Return the [X, Y] coordinate for the center point of the cell that contains the specified text.  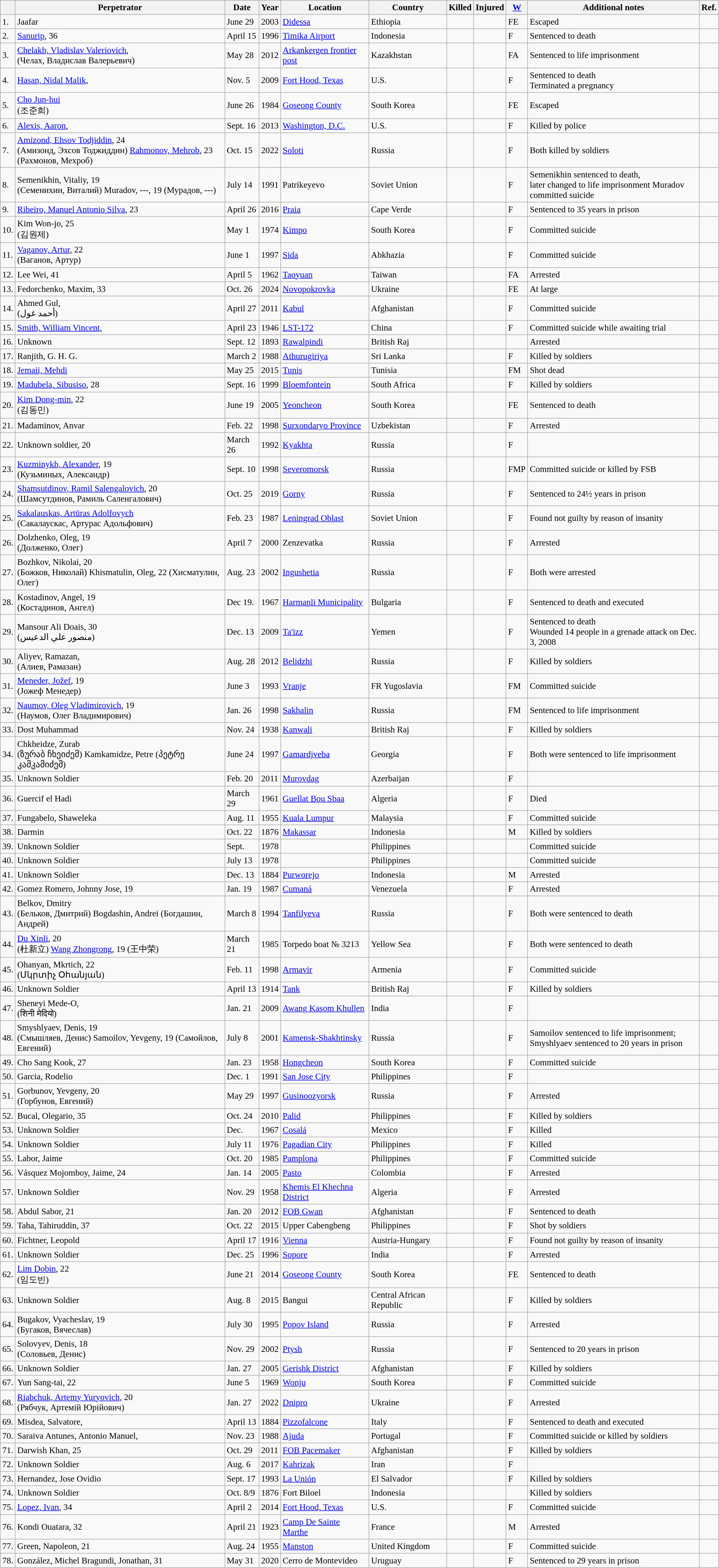
1976 [270, 1144]
Fedorchenko, Maxim, 33 [120, 289]
40. [8, 861]
El Salvador [408, 1479]
Kanwali [325, 730]
54. [8, 1144]
Dec. 1 [242, 1077]
1999 [270, 385]
1992 [270, 445]
8. [8, 185]
Nov. 23 [242, 1436]
Jemaii, Mehdi [120, 370]
June 26 [242, 105]
Oct. 15 [242, 150]
May 1 [242, 230]
Jan. 23 [242, 1063]
11. [8, 256]
28. [8, 602]
Ahmed Gul, (أحمد غول) [120, 309]
44. [8, 944]
Arkankergen frontier post [325, 55]
Hasan, Nidal Malik, [120, 80]
10. [8, 230]
Labor, Jaime [120, 1159]
72. [8, 1465]
Injured [490, 8]
Semenikhin, Vitaliy, 19(Семенихин, Виталий) Muradov, ---, 19 (Мурадов, ---) [120, 185]
Ohanyan, Mkrtich, 22(Մկրտիչ Օհանյան) [120, 970]
March 21 [242, 944]
June 1 [242, 256]
Perpetrator [120, 8]
Yemen [408, 632]
Ref. [709, 8]
Azerbaijan [408, 779]
June 5 [242, 1383]
36. [8, 798]
Patrikeyevo [325, 185]
Sida [325, 256]
Yeoncheon [325, 405]
58. [8, 1212]
25. [8, 519]
49. [8, 1063]
18. [8, 370]
39. [8, 846]
Fungabelo, Shaweleka [120, 818]
Leningrad Oblast [325, 519]
France [408, 1527]
Meneder, Jožef, 19(Јожеф Менедер) [120, 686]
April 17 [242, 1240]
78. [8, 1560]
Ingushetia [325, 572]
Committed suicide or killed by soldiers [614, 1436]
April 23 [242, 328]
Shamsutdinov, Ramil Salengalovich, 20(Шамсутдинов, Рамиль Саленгалович) [120, 494]
April 15 [242, 36]
Solovyev, Denis, 18(Соловьев, Денис) [120, 1349]
FOB Pacemaker [325, 1450]
37. [8, 818]
La Unión [325, 1479]
June 3 [242, 686]
Didessa [325, 22]
Yun Sang-tai, 22 [120, 1383]
Harmanli Municipality [325, 602]
5. [8, 105]
Sentenced to 29 years in prison [614, 1560]
1. [8, 22]
69. [8, 1422]
Abdul Sabor, 21 [120, 1212]
Chelakh, Vladislav Valeriovich, (Челах, Владислав Валерьевич) [120, 55]
Jan. 26 [242, 710]
Gorbunov, Yevgeny, 20(Горбунов, Евгений) [120, 1096]
April 21 [242, 1527]
Ribeiro, Manuel Antonio Silva, 23 [120, 210]
Abkhazia [408, 256]
Ranjith, G. H. G. [120, 356]
Ajuda [325, 1436]
14. [8, 309]
Vásquez Mojomboy, Jaime, 24 [120, 1173]
Lee Wei, 41 [120, 274]
Austria-Hungary [408, 1240]
Kostadinov, Angel, 19(Костадинов, Ангел) [120, 602]
Cosalá [325, 1130]
Pagadian City [325, 1144]
57. [8, 1192]
Year [270, 8]
27. [8, 572]
Pasto [325, 1173]
April 5 [242, 274]
March 2 [242, 356]
April 26 [242, 210]
Sept. 12 [242, 342]
Severomorsk [325, 469]
1984 [270, 105]
Feb. 22 [242, 425]
1969 [270, 1383]
W [517, 8]
2013 [270, 126]
Oct. 24 [242, 1116]
San Jose City [325, 1077]
Bangui [325, 1300]
Malaysia [408, 818]
Ptysh [325, 1349]
China [408, 328]
16. [8, 342]
Dolzhenko, Oleg, 19(Долженко, Олег) [120, 543]
Du Xinli, 20(杜新立) Wang Zhongrong, 19 (王中荣) [120, 944]
April 27 [242, 309]
71. [8, 1450]
Khemis El Khechna District [325, 1192]
Both killed by soldiers [614, 150]
Kimpo [325, 230]
52. [8, 1116]
Central African Republic [408, 1300]
Kabul [325, 309]
Semenikhin sentenced to death,later changed to life imprisonment Muradov committed suicide [614, 185]
Bucal, Olegario, 35 [120, 1116]
2001 [270, 1038]
33. [8, 730]
31. [8, 686]
Makassar [325, 832]
2010 [270, 1116]
Bozhkov, Nikolai, 20(Божков, Николай) Khismatulin, Oleg, 22 (Хисматулин, Олег) [120, 572]
Misdea, Salvatore, [120, 1422]
Belkov, Dmitry(Бельков, Дмитрий) Bogdashin, Andrei (Богдашин, Андрей) [120, 914]
Taha, Tahiruddin, 37 [120, 1226]
Cho Jun-hui(조준희) [120, 105]
Sept. [242, 846]
6. [8, 126]
Vienna [325, 1240]
Sentenced to 20 years in prison [614, 1349]
Manston [325, 1546]
64. [8, 1325]
2020 [270, 1560]
Madaminov, Anvar [120, 425]
Portugal [408, 1436]
Italy [408, 1422]
Mexico [408, 1130]
Kahrizak [325, 1465]
Aliyev, Ramazan, (Алиев, Рамазан) [120, 661]
Wonju [325, 1383]
55. [8, 1159]
Feb. 23 [242, 519]
Gorny [325, 494]
Nov. 5 [242, 80]
74. [8, 1493]
Venezuela [408, 889]
67. [8, 1383]
Committed suicide or killed by FSB [614, 469]
Jan. 14 [242, 1173]
Guercif el Hadi [120, 798]
Sept. 10 [242, 469]
May 28 [242, 55]
Pizzofalcone [325, 1422]
Awang Kasom Khullen [325, 1008]
Additional notes [614, 8]
Tunis [325, 370]
65. [8, 1349]
9. [8, 210]
60. [8, 1240]
Lim Dobin, 22(임도빈) [120, 1275]
Oct. 8/9 [242, 1493]
Smith, William Vincent, [120, 328]
Lopez, Ivan, 34 [120, 1507]
63. [8, 1300]
Aug. 28 [242, 661]
Chkheidze, Zurab(ზურაბ ჩხეიძემ) Kamkamidze, Petre (პეტრე კამკამიძემ) [120, 754]
Dec. [242, 1130]
Sept. 17 [242, 1479]
July 30 [242, 1325]
FR Yugoslavia [408, 686]
Kuala Lumpur [325, 818]
Madubela, Sibusiso, 28 [120, 385]
Armavir [325, 970]
Dec 19. [242, 602]
1974 [270, 230]
51. [8, 1096]
Gamardjveba [325, 754]
Cape Verde [408, 210]
22. [8, 445]
Upper Cabengbeng [325, 1226]
Aug. 8 [242, 1300]
Cerro de Montevideo [325, 1560]
Gerishk District [325, 1369]
June 21 [242, 1275]
1946 [270, 328]
Sentenced to deathWounded 14 people in a grenade attack on Dec. 3, 2008 [614, 632]
Feb. 11 [242, 970]
June 29 [242, 22]
50. [8, 1077]
Palid [325, 1116]
Oct. 25 [242, 494]
Bloemfontein [325, 385]
May 31 [242, 1560]
Saraiva Antunes, Antonio Manuel, [120, 1436]
Oct. 29 [242, 1450]
Kondi Ouatara, 32 [120, 1527]
April 2 [242, 1507]
Tanfilyeva [325, 914]
Ethiopia [408, 22]
1961 [270, 798]
1938 [270, 730]
38. [8, 832]
2024 [270, 289]
Kim Dong-min, 22(김동민) [120, 405]
20. [8, 405]
Surxondaryo Province [325, 425]
Killed by police [614, 126]
Dec. 25 [242, 1254]
75. [8, 1507]
30. [8, 661]
15. [8, 328]
26. [8, 543]
1962 [270, 274]
Rawalpindi [325, 342]
Murovdag [325, 779]
2019 [270, 494]
Novopokrovka [325, 289]
April 7 [242, 543]
Date [242, 8]
Smyshlyaev, Denis, 19(Смышляев, Денис) Samoilov, Yevgeny, 19 (Самойлов, Евгений) [120, 1038]
Darmin [120, 832]
Shot by soldiers [614, 1226]
Taoyuan [325, 274]
Hongcheon [325, 1063]
Feb. 20 [242, 779]
June 24 [242, 754]
July 13 [242, 861]
Vaganov, Artur, 22(Ваганов, Артур) [120, 256]
May 25 [242, 370]
Samoilov sentenced to life imprisonment;Smyshlyaev sentenced to 20 years in prison [614, 1038]
42. [8, 889]
45. [8, 970]
Bugakov, Vyacheslav, 19(Бугаков, Вячеслав) [120, 1325]
Tank [325, 989]
Bulgaria [408, 602]
Guellat Bou Sbaa [325, 798]
Jan. 20 [242, 1212]
González, Michel Bragundi, Jonathan, 31 [120, 1560]
Zenzevatka [325, 543]
2016 [270, 210]
Camp De Sainte Marthe [325, 1527]
Darwish Khan, 25 [120, 1450]
3. [8, 55]
United Kingdom [408, 1546]
Unknown soldier, 20 [120, 445]
66. [8, 1369]
Cumaná [325, 889]
61. [8, 1254]
Kyakhta [325, 445]
Country [408, 8]
Committed suicide while awaiting trial [614, 328]
Washington, D.C. [325, 126]
Mansour Ali Doais, 30(منصور علي الدعيس) [120, 632]
Kamensk-Shakhtinsky [325, 1038]
South Africa [408, 385]
56. [8, 1173]
Nov. 24 [242, 730]
73. [8, 1479]
Oct. 20 [242, 1159]
1994 [270, 914]
July 11 [242, 1144]
Fichtner, Leopold [120, 1240]
Popov Island [325, 1325]
Purworejo [325, 875]
Iran [408, 1465]
1914 [270, 989]
Soloti [325, 150]
Sentenced to deathTerminated a pregnancy [614, 80]
Hernandez, Jose Ovidio [120, 1479]
Alexis, Aaron, [120, 126]
FMP [517, 469]
Armenia [408, 970]
Riabchuk, Artemy Yuryovich, 20(Рябчук, Артемій Юрійович) [120, 1402]
Uruguay [408, 1560]
2003 [270, 22]
Sanurip, 36 [120, 36]
Amizond, Ehsov Todjiddin, 24(Амизонд, Эхсов Тоджиддин) Rahmonov, Mehrob, 23 (Рахмонов, Мехроб) [120, 150]
Kuzminykh, Alexander, 19(Кузьминых, Александр) [120, 469]
Yellow Sea [408, 944]
13. [8, 289]
Praia [325, 210]
Gomez Romero, Johnny Jose, 19 [120, 889]
Dost Muhammad [120, 730]
1923 [270, 1527]
Fort Biloel [325, 1493]
70. [8, 1436]
2. [8, 36]
Sopore [325, 1254]
Dnipro [325, 1402]
July 8 [242, 1038]
Aug. 23 [242, 572]
Timika Airport [325, 36]
2000 [270, 543]
Died [614, 798]
Belidzhi [325, 661]
Naumov, Oleg Vladimirovich, 19(Наумов, Олег Владимирович) [120, 710]
Uzbekistan [408, 425]
7. [8, 150]
June 19 [242, 405]
Sakhalin [325, 710]
12. [8, 274]
Sakalauskas, Artūras Adolfovych(Сакалаускас, Артурас Адольфович) [120, 519]
4. [8, 80]
47. [8, 1008]
Aug. 24 [242, 1546]
Georgia [408, 754]
35. [8, 779]
2017 [270, 1465]
43. [8, 914]
Torpedo boat № 3213 [325, 944]
Location [325, 8]
Kazakhstan [408, 55]
Jan. 21 [242, 1008]
Sheneyi Mede-O, (शिनी मेदियो) [120, 1008]
July 14 [242, 185]
Cho Sang Kook, 27 [120, 1063]
Tunisia [408, 370]
32. [8, 710]
Vranje [325, 686]
Aug. 11 [242, 818]
17. [8, 356]
Both were sentenced to life imprisonment [614, 754]
59. [8, 1226]
Unknown [120, 342]
48. [8, 1038]
Both were arrested [614, 572]
1893 [270, 342]
Gusinoozyorsk [325, 1096]
Oct. 26 [242, 289]
76. [8, 1527]
19. [8, 385]
23. [8, 469]
LST-172 [325, 328]
29. [8, 632]
Ta'izz [325, 632]
Sentenced to 24½ years in prison [614, 494]
Athurugiriya [325, 356]
62. [8, 1275]
77. [8, 1546]
Colombia [408, 1173]
Kim Won-jo, 25(김원제) [120, 230]
46. [8, 989]
Aug. 6 [242, 1465]
Pamplona [325, 1159]
At large [614, 289]
68. [8, 1402]
41. [8, 875]
FOB Gwan [325, 1212]
March 8 [242, 914]
1916 [270, 1240]
Jaafar [120, 22]
Garcia, Rodelio [120, 1077]
24. [8, 494]
53. [8, 1130]
21. [8, 425]
Taiwan [408, 274]
March 26 [242, 445]
Shot dead [614, 370]
Jan. 19 [242, 889]
34. [8, 754]
Sentenced to 35 years in prison [614, 210]
1995 [270, 1325]
Green, Napoleon, 21 [120, 1546]
March 29 [242, 798]
May 29 [242, 1096]
Sri Lanka [408, 356]
